Find where the given text appears and provide that cell's center as (X, Y) coordinate. 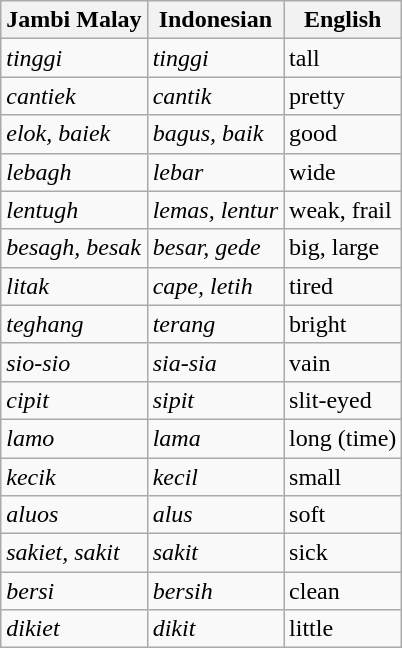
elok, baiek (74, 134)
bersih (215, 591)
cantiek (74, 96)
Indonesian (215, 20)
sick (343, 553)
bersi (74, 591)
alus (215, 515)
pretty (343, 96)
weak, frail (343, 210)
lamo (74, 438)
litak (74, 286)
clean (343, 591)
bagus, baik (215, 134)
bright (343, 324)
big, large (343, 248)
small (343, 477)
kecik (74, 477)
little (343, 629)
Jambi Malay (74, 20)
teghang (74, 324)
terang (215, 324)
tired (343, 286)
sakiet, sakit (74, 553)
slit-eyed (343, 400)
lemas, lentur (215, 210)
good (343, 134)
dikiet (74, 629)
sakit (215, 553)
English (343, 20)
sio-sio (74, 362)
sia-sia (215, 362)
lebagh (74, 172)
lentugh (74, 210)
besar, gede (215, 248)
long (time) (343, 438)
dikit (215, 629)
sipit (215, 400)
tall (343, 58)
cape, letih (215, 286)
aluos (74, 515)
kecil (215, 477)
cantik (215, 96)
soft (343, 515)
besagh, besak (74, 248)
cipit (74, 400)
wide (343, 172)
lebar (215, 172)
vain (343, 362)
lama (215, 438)
